Determine the (x, y) coordinate at the center of the cell enclosing the given text.  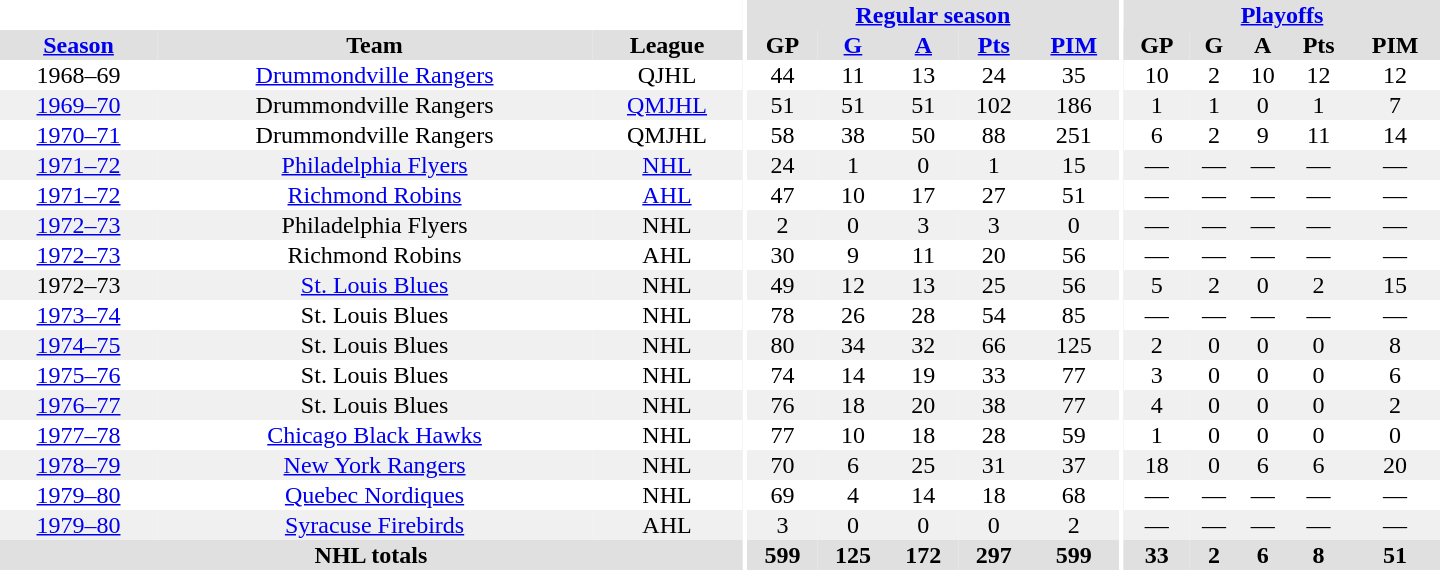
37 (1074, 465)
17 (923, 195)
1969–70 (78, 105)
186 (1074, 105)
35 (1074, 75)
68 (1074, 495)
34 (853, 345)
30 (782, 255)
76 (782, 405)
78 (782, 315)
172 (923, 555)
1974–75 (78, 345)
102 (994, 105)
New York Rangers (374, 465)
74 (782, 375)
Chicago Black Hawks (374, 435)
Quebec Nordiques (374, 495)
QJHL (667, 75)
19 (923, 375)
58 (782, 135)
66 (994, 345)
Playoffs (1282, 15)
NHL totals (371, 555)
47 (782, 195)
32 (923, 345)
1977–78 (78, 435)
69 (782, 495)
85 (1074, 315)
54 (994, 315)
Team (374, 45)
League (667, 45)
297 (994, 555)
1976–77 (78, 405)
44 (782, 75)
7 (1395, 105)
88 (994, 135)
70 (782, 465)
Regular season (932, 15)
31 (994, 465)
27 (994, 195)
1968–69 (78, 75)
59 (1074, 435)
50 (923, 135)
1973–74 (78, 315)
49 (782, 285)
1978–79 (78, 465)
251 (1074, 135)
26 (853, 315)
80 (782, 345)
Syracuse Firebirds (374, 525)
Season (78, 45)
1970–71 (78, 135)
5 (1157, 285)
1975–76 (78, 375)
